Extract the (X, Y) coordinate from the center of the cell holding the provided text.  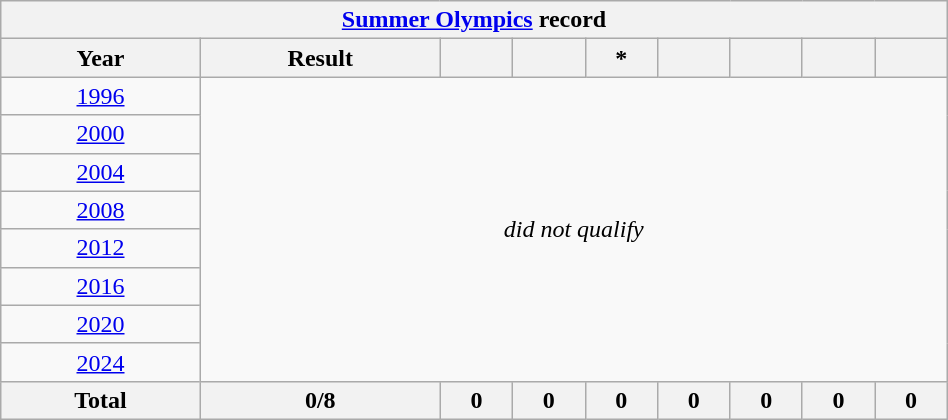
1996 (101, 96)
2016 (101, 286)
Total (101, 400)
2024 (101, 362)
* (621, 58)
2012 (101, 248)
0/8 (320, 400)
2008 (101, 210)
Summer Olympics record (474, 20)
did not qualify (574, 229)
Year (101, 58)
Result (320, 58)
2000 (101, 134)
2004 (101, 172)
2020 (101, 324)
